Extract the [x, y] coordinate from the center of the cell holding the provided text.  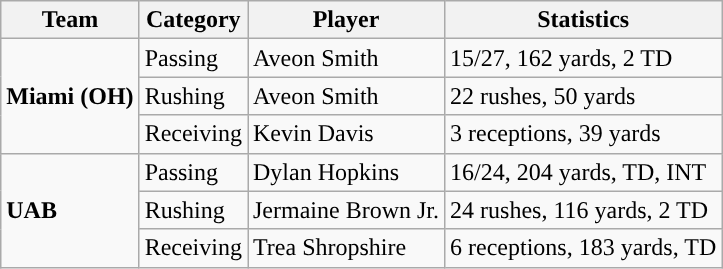
Player [346, 20]
Miami (OH) [70, 96]
24 rushes, 116 yards, 2 TD [584, 210]
Trea Shropshire [346, 248]
Jermaine Brown Jr. [346, 210]
6 receptions, 183 yards, TD [584, 248]
15/27, 162 yards, 2 TD [584, 58]
22 rushes, 50 yards [584, 96]
3 receptions, 39 yards [584, 134]
16/24, 204 yards, TD, INT [584, 172]
Team [70, 20]
UAB [70, 210]
Kevin Davis [346, 134]
Dylan Hopkins [346, 172]
Statistics [584, 20]
Category [193, 20]
